Find where the given text appears and provide that cell's center as (X, Y) coordinate. 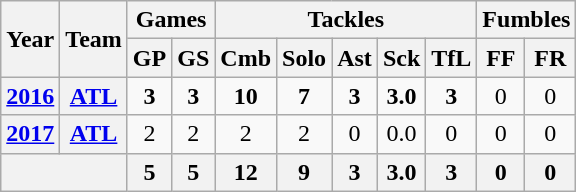
7 (304, 96)
9 (304, 172)
GS (194, 58)
Sck (401, 58)
2016 (30, 96)
Ast (355, 58)
Fumbles (526, 20)
FF (501, 58)
0.0 (401, 134)
Tackles (346, 20)
Team (94, 39)
GP (149, 58)
Year (30, 39)
FR (550, 58)
Solo (304, 58)
12 (246, 172)
10 (246, 96)
Cmb (246, 58)
2017 (30, 134)
Games (170, 20)
TfL (452, 58)
